Capture the cell that displays the provided text and extract its (x, y) central coordinate. 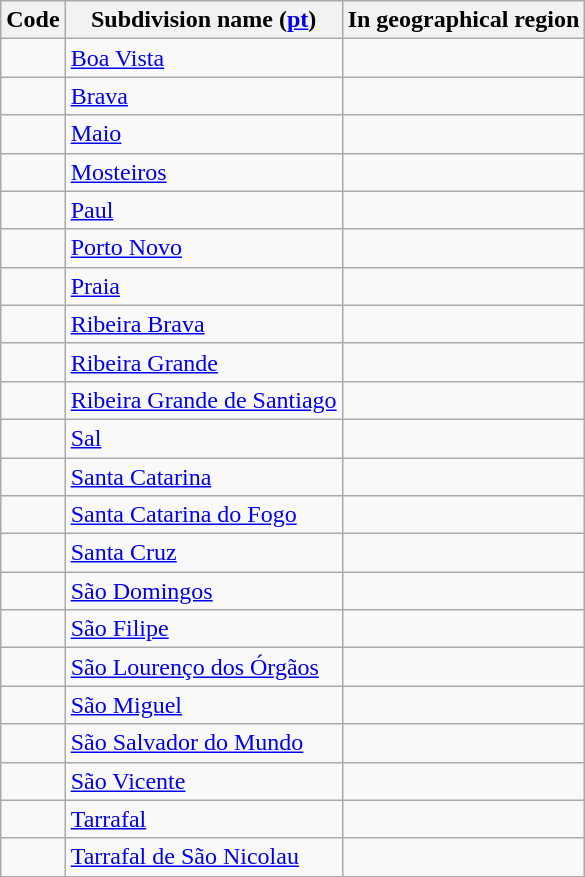
Code (33, 20)
São Domingos (204, 591)
Sal (204, 438)
Praia (204, 286)
Santa Catarina (204, 477)
São Salvador do Mundo (204, 743)
São Filipe (204, 629)
Tarrafal (204, 819)
Santa Catarina do Fogo (204, 515)
Mosteiros (204, 172)
Ribeira Grande de Santiago (204, 400)
Tarrafal de São Nicolau (204, 857)
Ribeira Brava (204, 324)
Ribeira Grande (204, 362)
Boa Vista (204, 58)
Paul (204, 210)
Porto Novo (204, 248)
São Miguel (204, 705)
Brava (204, 96)
In geographical region (464, 20)
Subdivision name (pt) (204, 20)
Maio (204, 134)
São Lourenço dos Órgãos (204, 667)
Santa Cruz (204, 553)
São Vicente (204, 781)
